Extract the (X, Y) coordinate from the center of the cell holding the provided text.  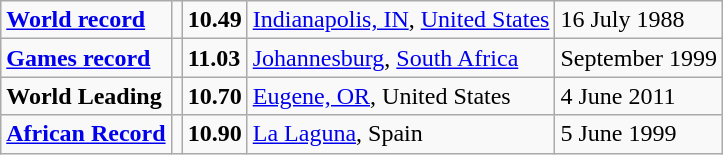
African Record (86, 134)
10.70 (214, 96)
10.49 (214, 20)
16 July 1988 (639, 20)
September 1999 (639, 58)
Indianapolis, IN, United States (401, 20)
11.03 (214, 58)
Games record (86, 58)
Johannesburg, South Africa (401, 58)
World Leading (86, 96)
5 June 1999 (639, 134)
World record (86, 20)
4 June 2011 (639, 96)
Eugene, OR, United States (401, 96)
10.90 (214, 134)
La Laguna, Spain (401, 134)
